From the cell containing the given text, extract its center point as [X, Y] coordinate. 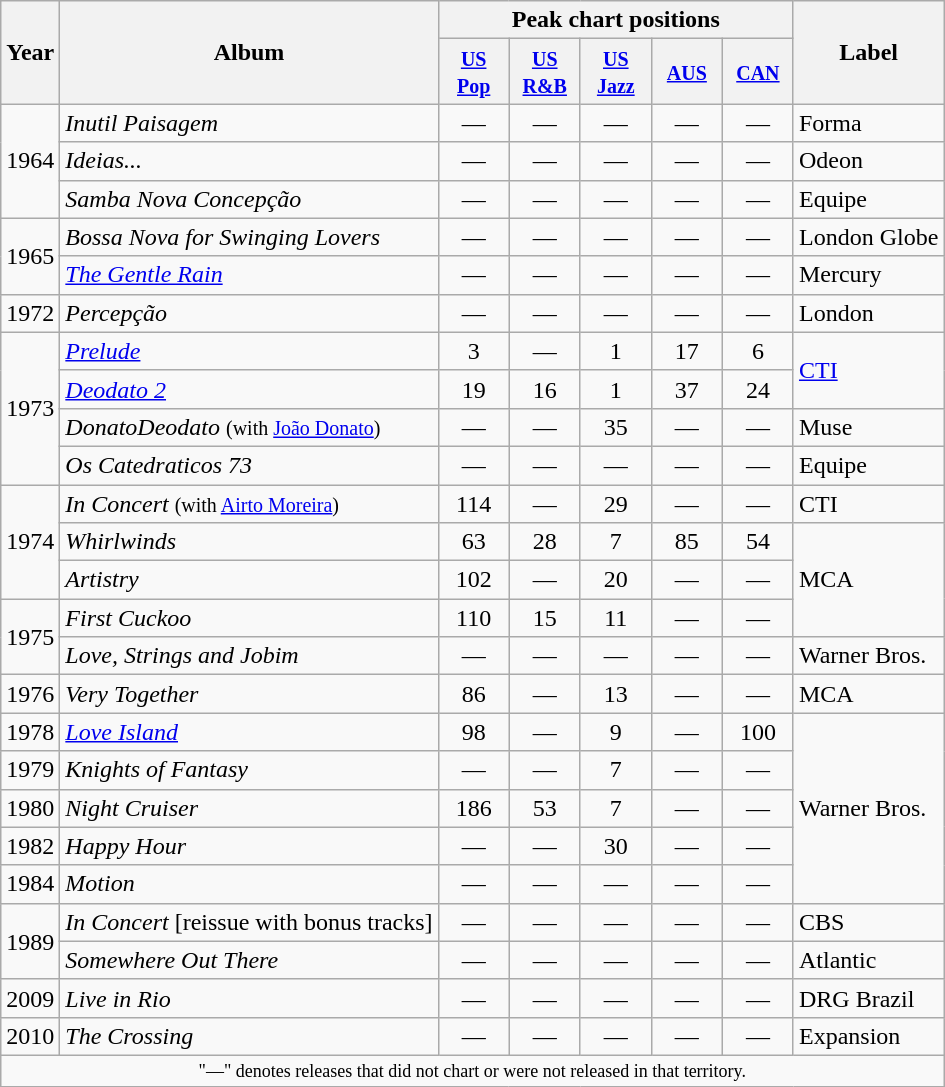
Peak chart positions [616, 20]
37 [686, 389]
Percepção [249, 313]
54 [758, 542]
98 [474, 732]
15 [544, 618]
35 [616, 427]
US Jazz [616, 72]
Somewhere Out There [249, 960]
Very Together [249, 694]
17 [686, 351]
Samba Nova Concepção [249, 199]
16 [544, 389]
100 [758, 732]
6 [758, 351]
19 [474, 389]
Muse [868, 427]
1972 [30, 313]
Whirlwinds [249, 542]
11 [616, 618]
3 [474, 351]
24 [758, 389]
1973 [30, 408]
Bossa Nova for Swinging Lovers [249, 237]
DonatoDeodato (with João Donato) [249, 427]
Label [868, 52]
AUS [686, 72]
"—" denotes releases that did not chart or were not released in that territory. [472, 1070]
Prelude [249, 351]
In Concert (with Airto Moreira) [249, 503]
Night Cruiser [249, 808]
Album [249, 52]
1989 [30, 941]
1982 [30, 846]
102 [474, 580]
53 [544, 808]
Deodato 2 [249, 389]
Live in Rio [249, 998]
Artistry [249, 580]
1976 [30, 694]
9 [616, 732]
186 [474, 808]
2009 [30, 998]
Expansion [868, 1036]
114 [474, 503]
Motion [249, 884]
1978 [30, 732]
1964 [30, 161]
29 [616, 503]
CBS [868, 922]
1974 [30, 541]
2010 [30, 1036]
1965 [30, 256]
London Globe [868, 237]
Atlantic [868, 960]
1984 [30, 884]
20 [616, 580]
Inutil Paisagem [249, 123]
London [868, 313]
110 [474, 618]
28 [544, 542]
CAN [758, 72]
Os Catedraticos 73 [249, 465]
13 [616, 694]
63 [474, 542]
The Gentle Rain [249, 275]
85 [686, 542]
Forma [868, 123]
Mercury [868, 275]
US Pop [474, 72]
1979 [30, 770]
Knights of Fantasy [249, 770]
30 [616, 846]
Love Island [249, 732]
86 [474, 694]
1980 [30, 808]
Ideias... [249, 161]
First Cuckoo [249, 618]
1975 [30, 637]
The Crossing [249, 1036]
Happy Hour [249, 846]
US R&B [544, 72]
In Concert [reissue with bonus tracks] [249, 922]
DRG Brazil [868, 998]
Love, Strings and Jobim [249, 656]
Year [30, 52]
Odeon [868, 161]
